Search for the cell housing the specified text and yield its [x, y] center coordinate. 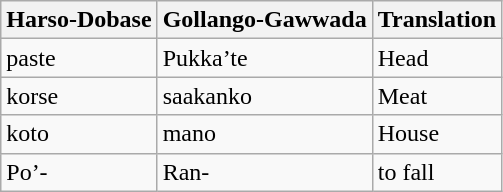
Pukka’te [264, 58]
House [436, 134]
Gollango-Gawwada [264, 20]
korse [79, 96]
mano [264, 134]
Ran- [264, 172]
koto [79, 134]
saakanko [264, 96]
Head [436, 58]
Po’- [79, 172]
Harso-Dobase [79, 20]
Meat [436, 96]
paste [79, 58]
to fall [436, 172]
Translation [436, 20]
